For the text-containing cell, return its midpoint in (X, Y) coordinate format. 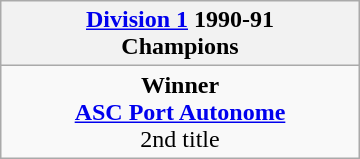
WinnerASC Port Autonome2nd title (180, 112)
Division 1 1990-91Champions (180, 34)
